Return the (x, y) coordinate for the center point of the cell that contains the specified text.  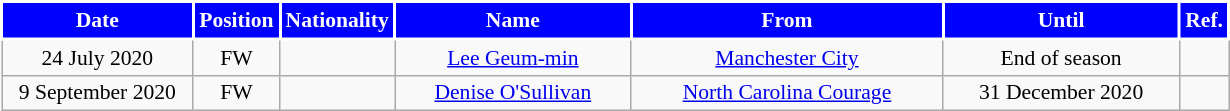
Nationality (338, 20)
Until (1062, 20)
24 July 2020 (98, 57)
Manchester City (787, 57)
End of season (1062, 57)
Name (514, 20)
Lee Geum-min (514, 57)
9 September 2020 (98, 93)
Ref. (1204, 20)
Date (98, 20)
From (787, 20)
Position (236, 20)
31 December 2020 (1062, 93)
North Carolina Courage (787, 93)
Denise O'Sullivan (514, 93)
